Extract the (X, Y) coordinate from the center of the cell holding the provided text.  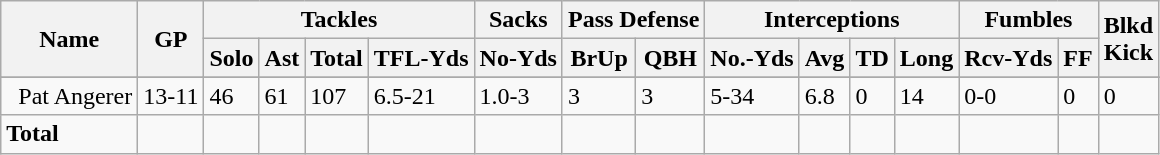
14 (926, 96)
1.0-3 (518, 96)
5-34 (752, 96)
Pass Defense (633, 20)
TD (872, 58)
No.-Yds (752, 58)
13-11 (171, 96)
Pat Angerer (70, 96)
Long (926, 58)
107 (337, 96)
6.8 (824, 96)
6.5-21 (421, 96)
Avg (824, 58)
46 (232, 96)
Tackles (339, 20)
Ast (282, 58)
Sacks (518, 20)
Rcv-Yds (1008, 58)
Fumbles (1028, 20)
61 (282, 96)
No-Yds (518, 58)
QBH (670, 58)
Name (70, 39)
GP (171, 39)
TFL-Yds (421, 58)
BlkdKick (1128, 39)
FF (1078, 58)
BrUp (598, 58)
Solo (232, 58)
Interceptions (832, 20)
0-0 (1008, 96)
